Return the (x, y) coordinate for the center point of the cell that contains the specified text.  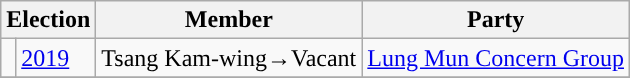
Party (496, 20)
2019 (56, 58)
Lung Mun Concern Group (496, 58)
Election (48, 20)
Tsang Kam-wing→Vacant (229, 58)
Member (229, 20)
